Extract the [X, Y] coordinate from the center of the cell holding the provided text.  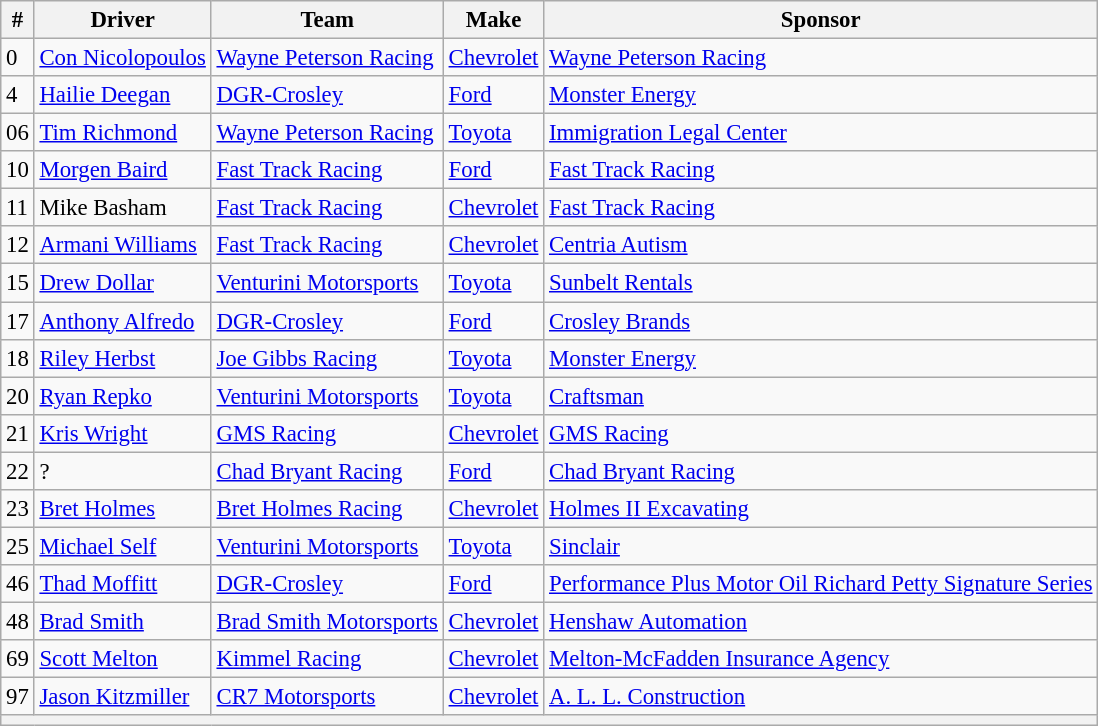
Immigration Legal Center [821, 133]
17 [18, 321]
Crosley Brands [821, 321]
10 [18, 170]
Team [327, 20]
A. L. L. Construction [821, 697]
21 [18, 433]
48 [18, 621]
Sunbelt Rentals [821, 283]
Bret Holmes Racing [327, 509]
15 [18, 283]
Kris Wright [122, 433]
Tim Richmond [122, 133]
CR7 Motorsports [327, 697]
Mike Basham [122, 208]
Centria Autism [821, 245]
Morgen Baird [122, 170]
25 [18, 546]
Con Nicolopoulos [122, 58]
Brad Smith Motorsports [327, 621]
Melton-McFadden Insurance Agency [821, 659]
Ryan Repko [122, 396]
# [18, 20]
Driver [122, 20]
Henshaw Automation [821, 621]
Michael Self [122, 546]
? [122, 471]
46 [18, 584]
18 [18, 358]
Kimmel Racing [327, 659]
Hailie Deegan [122, 95]
Joe Gibbs Racing [327, 358]
Anthony Alfredo [122, 321]
23 [18, 509]
22 [18, 471]
Holmes II Excavating [821, 509]
20 [18, 396]
Drew Dollar [122, 283]
06 [18, 133]
69 [18, 659]
Jason Kitzmiller [122, 697]
Craftsman [821, 396]
4 [18, 95]
Make [493, 20]
12 [18, 245]
Armani Williams [122, 245]
Performance Plus Motor Oil Richard Petty Signature Series [821, 584]
Scott Melton [122, 659]
Sponsor [821, 20]
97 [18, 697]
11 [18, 208]
Bret Holmes [122, 509]
Brad Smith [122, 621]
Thad Moffitt [122, 584]
Riley Herbst [122, 358]
0 [18, 58]
Sinclair [821, 546]
